For the text-containing cell, return its midpoint in [x, y] coordinate format. 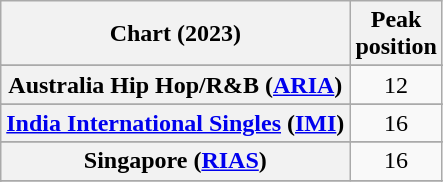
Australia Hip Hop/R&B (ARIA) [176, 85]
12 [396, 85]
Chart (2023) [176, 34]
Singapore (RIAS) [176, 161]
Peakposition [396, 34]
India International Singles (IMI) [176, 123]
